Return [X, Y] of the center of cell containing provided text 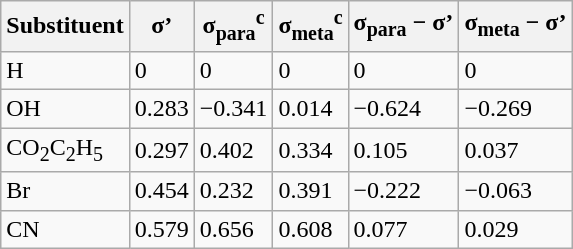
−0.341 [234, 109]
0.656 [234, 229]
0.391 [310, 191]
σparac [234, 26]
−0.063 [516, 191]
0.579 [162, 229]
−0.269 [516, 109]
0.454 [162, 191]
0.283 [162, 109]
0.297 [162, 150]
−0.624 [404, 109]
0.014 [310, 109]
0.037 [516, 150]
0.402 [234, 150]
Substituent [65, 26]
σpara − σ’ [404, 26]
σmeta − σ’ [516, 26]
0.334 [310, 150]
Br [65, 191]
−0.222 [404, 191]
0.029 [516, 229]
0.232 [234, 191]
CO2C2H5 [65, 150]
0.077 [404, 229]
OH [65, 109]
CN [65, 229]
H [65, 71]
0.105 [404, 150]
σmetac [310, 26]
σ’ [162, 26]
0.608 [310, 229]
